Scan for the cell matching the given text and deliver its (x, y) coordinate at center. 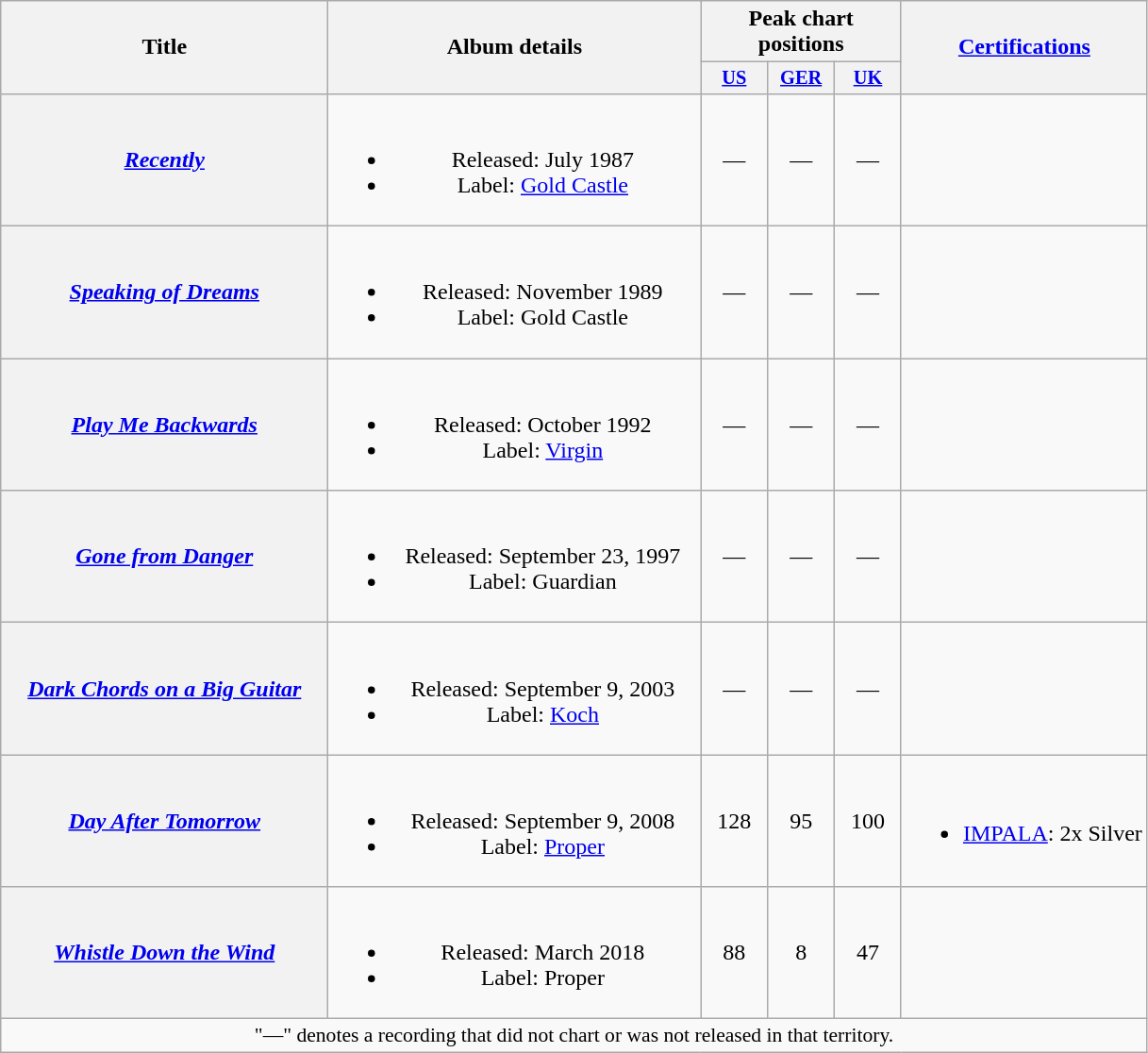
8 (802, 953)
Released: September 9, 2008Label: Proper (515, 821)
Play Me Backwards (164, 425)
100 (868, 821)
95 (802, 821)
Gone from Danger (164, 557)
GER (802, 78)
Released: October 1992Label: Virgin (515, 425)
Recently (164, 159)
Released: July 1987Label: Gold Castle (515, 159)
47 (868, 953)
88 (734, 953)
Title (164, 47)
Whistle Down the Wind (164, 953)
US (734, 78)
Released: September 9, 2003Label: Koch (515, 689)
Day After Tomorrow (164, 821)
Peak chart positions (802, 32)
Album details (515, 47)
Speaking of Dreams (164, 292)
Released: September 23, 1997Label: Guardian (515, 557)
"—" denotes a recording that did not chart or was not released in that territory. (574, 1036)
Certifications (1024, 47)
UK (868, 78)
IMPALA: 2x Silver (1024, 821)
Released: November 1989Label: Gold Castle (515, 292)
Released: March 2018Label: Proper (515, 953)
128 (734, 821)
Dark Chords on a Big Guitar (164, 689)
